For the text-containing cell, return its midpoint in [x, y] coordinate format. 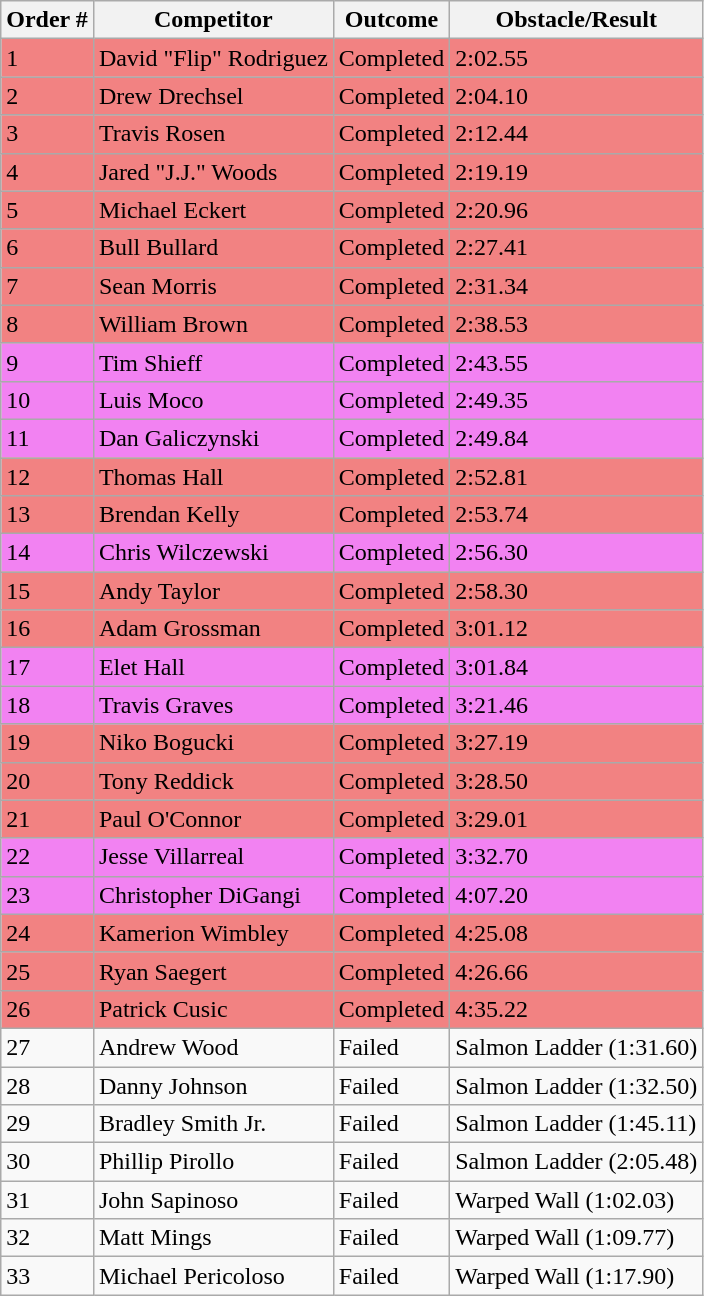
24 [48, 933]
Tim Shieff [213, 362]
Patrick Cusic [213, 1009]
3 [48, 134]
Competitor [213, 20]
29 [48, 1124]
2:52.81 [576, 477]
Michael Eckert [213, 210]
25 [48, 971]
2:31.34 [576, 286]
6 [48, 248]
Salmon Ladder (1:45.11) [576, 1124]
17 [48, 667]
Bradley Smith Jr. [213, 1124]
Niko Bogucki [213, 743]
2:02.55 [576, 58]
8 [48, 324]
4:35.22 [576, 1009]
10 [48, 400]
Order # [48, 20]
Luis Moco [213, 400]
4:26.66 [576, 971]
Brendan Kelly [213, 515]
19 [48, 743]
3:21.46 [576, 705]
Sean Morris [213, 286]
3:32.70 [576, 857]
9 [48, 362]
2:27.41 [576, 248]
2:38.53 [576, 324]
21 [48, 819]
Warped Wall (1:17.90) [576, 1276]
John Sapinoso [213, 1200]
Tony Reddick [213, 781]
2:43.55 [576, 362]
3:29.01 [576, 819]
Adam Grossman [213, 629]
7 [48, 286]
Jared "J.J." Woods [213, 172]
3:01.84 [576, 667]
2 [48, 96]
12 [48, 477]
2:56.30 [576, 553]
Matt Mings [213, 1238]
Andy Taylor [213, 591]
5 [48, 210]
David "Flip" Rodriguez [213, 58]
Salmon Ladder (2:05.48) [576, 1162]
18 [48, 705]
3:27.19 [576, 743]
3:28.50 [576, 781]
2:53.74 [576, 515]
Ryan Saegert [213, 971]
27 [48, 1047]
Elet Hall [213, 667]
Drew Drechsel [213, 96]
23 [48, 895]
Salmon Ladder (1:32.50) [576, 1085]
2:49.35 [576, 400]
4:07.20 [576, 895]
Phillip Pirollo [213, 1162]
Jesse Villarreal [213, 857]
Kamerion Wimbley [213, 933]
20 [48, 781]
Warped Wall (1:02.03) [576, 1200]
31 [48, 1200]
Andrew Wood [213, 1047]
2:19.19 [576, 172]
Travis Graves [213, 705]
2:49.84 [576, 438]
2:12.44 [576, 134]
16 [48, 629]
Michael Pericoloso [213, 1276]
22 [48, 857]
2:04.10 [576, 96]
30 [48, 1162]
Chris Wilczewski [213, 553]
Danny Johnson [213, 1085]
26 [48, 1009]
32 [48, 1238]
Travis Rosen [213, 134]
2:20.96 [576, 210]
3:01.12 [576, 629]
William Brown [213, 324]
Salmon Ladder (1:31.60) [576, 1047]
4:25.08 [576, 933]
33 [48, 1276]
14 [48, 553]
15 [48, 591]
1 [48, 58]
13 [48, 515]
4 [48, 172]
Dan Galiczynski [213, 438]
Outcome [391, 20]
Thomas Hall [213, 477]
Warped Wall (1:09.77) [576, 1238]
11 [48, 438]
Paul O'Connor [213, 819]
Bull Bullard [213, 248]
Obstacle/Result [576, 20]
2:58.30 [576, 591]
28 [48, 1085]
Christopher DiGangi [213, 895]
